Extract the [x, y] coordinate from the center of the cell holding the provided text.  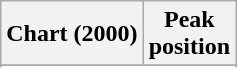
Chart (2000) [72, 34]
Peak position [189, 34]
